From the cell containing the given text, extract its center point as (X, Y) coordinate. 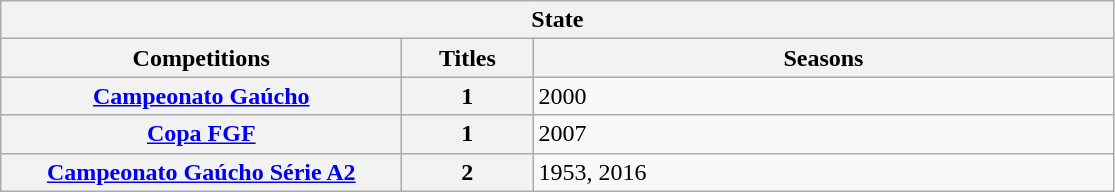
1953, 2016 (824, 172)
Competitions (202, 58)
Campeonato Gaúcho Série A2 (202, 172)
2007 (824, 134)
Seasons (824, 58)
2000 (824, 96)
Titles (468, 58)
2 (468, 172)
Campeonato Gaúcho (202, 96)
Copa FGF (202, 134)
State (558, 20)
